Return the [x, y] coordinate for the center point of the cell that contains the specified text.  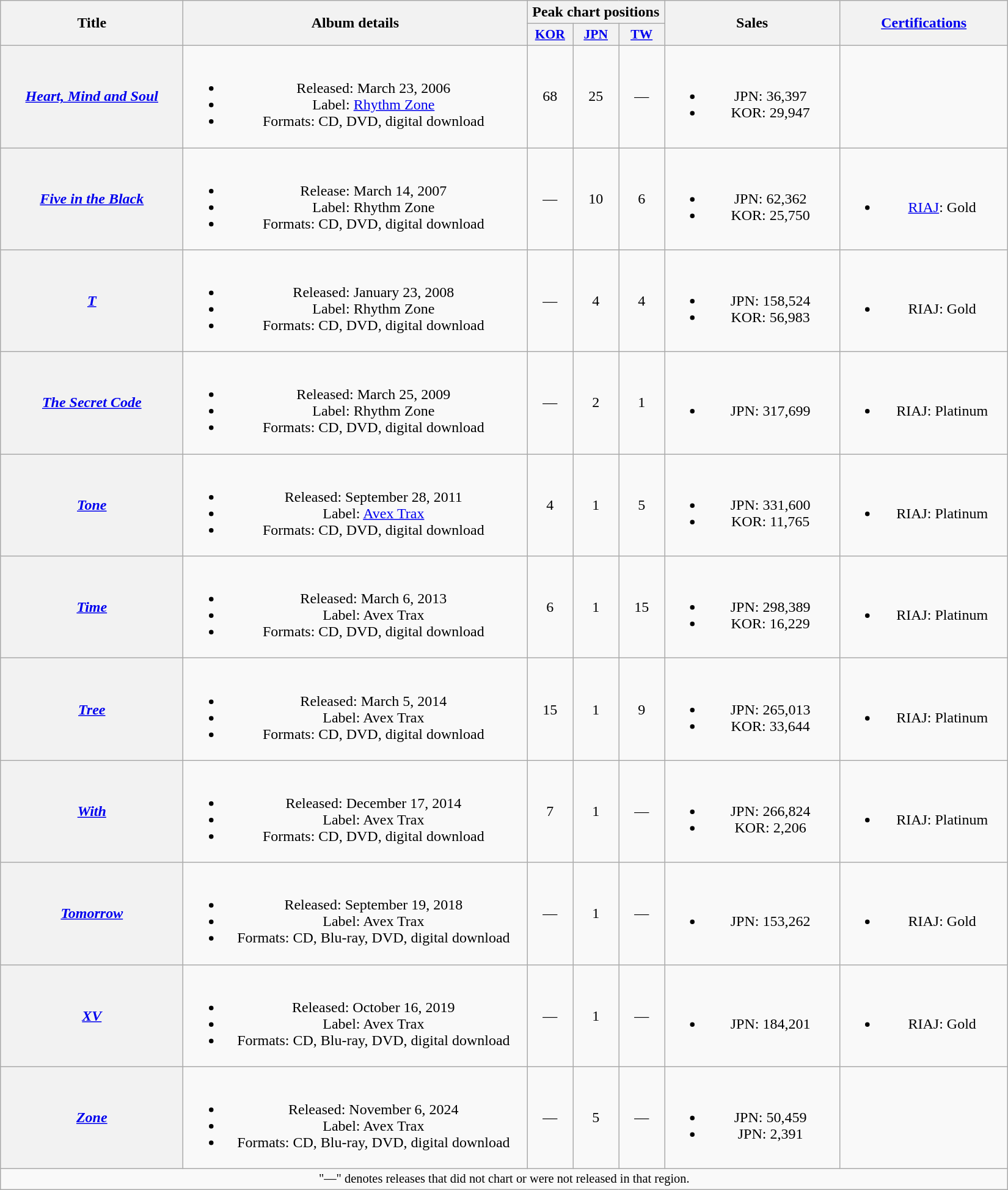
Peak chart positions [596, 12]
Tone [92, 505]
Time [92, 608]
"—" denotes releases that did not chart or were not released in that region. [505, 1179]
2 [596, 403]
JPN: 62,362KOR: 25,750 [753, 199]
Five in the Black [92, 199]
JPN: 266,824KOR: 2,206 [753, 812]
9 [641, 709]
KOR [550, 35]
XV [92, 1016]
Released: March 5, 2014Label: Avex TraxFormats: CD, DVD, digital download [356, 709]
The Secret Code [92, 403]
JPN: 153,262 [753, 913]
Released: March 6, 2013Label: Avex TraxFormats: CD, DVD, digital download [356, 608]
68 [550, 97]
Released: September 28, 2011Label: Avex TraxFormats: CD, DVD, digital download [356, 505]
Album details [356, 23]
10 [596, 199]
JPN: 265,013KOR: 33,644 [753, 709]
JPN: 36,397KOR: 29,947 [753, 97]
TW [641, 35]
Zone [92, 1117]
JPN: 317,699 [753, 403]
Released: September 19, 2018Label: Avex TraxFormats: CD, Blu-ray, DVD, digital download [356, 913]
JPN [596, 35]
Tomorrow [92, 913]
Released: October 16, 2019Label: Avex TraxFormats: CD, Blu-ray, DVD, digital download [356, 1016]
25 [596, 97]
JPN: 184,201 [753, 1016]
Released: March 25, 2009Label: Rhythm ZoneFormats: CD, DVD, digital download [356, 403]
JPN: 331,600KOR: 11,765 [753, 505]
Released: November 6, 2024Label: Avex TraxFormats: CD, Blu-ray, DVD, digital download [356, 1117]
Certifications [924, 23]
Released: December 17, 2014Label: Avex TraxFormats: CD, DVD, digital download [356, 812]
Released: January 23, 2008Label: Rhythm ZoneFormats: CD, DVD, digital download [356, 301]
With [92, 812]
7 [550, 812]
Heart, Mind and Soul [92, 97]
T [92, 301]
Title [92, 23]
JPN: 158,524KOR: 56,983 [753, 301]
Released: March 23, 2006Label: Rhythm ZoneFormats: CD, DVD, digital download [356, 97]
JPN: 298,389KOR: 16,229 [753, 608]
JPN: 50,459 JPN: 2,391 [753, 1117]
Tree [92, 709]
Release: March 14, 2007Label: Rhythm ZoneFormats: CD, DVD, digital download [356, 199]
Sales [753, 23]
